Return [X, Y] of the center of cell containing provided text 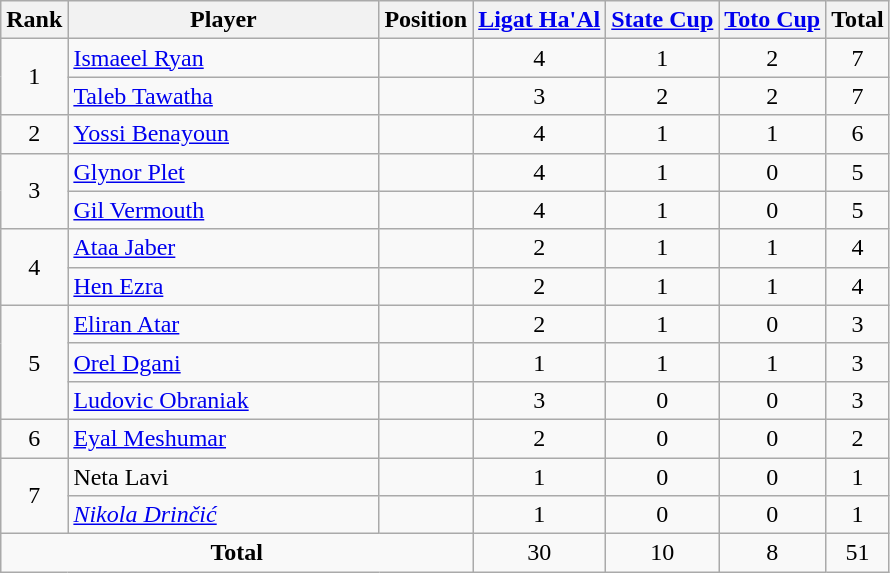
Nikola Drinčić [224, 515]
Toto Cup [772, 20]
State Cup [662, 20]
Position [426, 20]
30 [540, 553]
Hen Ezra [224, 286]
Gil Vermouth [224, 210]
Neta Lavi [224, 477]
8 [772, 553]
Player [224, 20]
Eliran Atar [224, 324]
Ismaeel Ryan [224, 58]
Ligat Ha'Al [540, 20]
Taleb Tawatha [224, 96]
Glynor Plet [224, 172]
10 [662, 553]
Rank [34, 20]
Yossi Benayoun [224, 134]
Ludovic Obraniak [224, 400]
51 [858, 553]
Eyal Meshumar [224, 438]
Orel Dgani [224, 362]
Ataa Jaber [224, 248]
